Pinpoint the cell where the given text exists, returning its (x, y) midpoint coordinate. 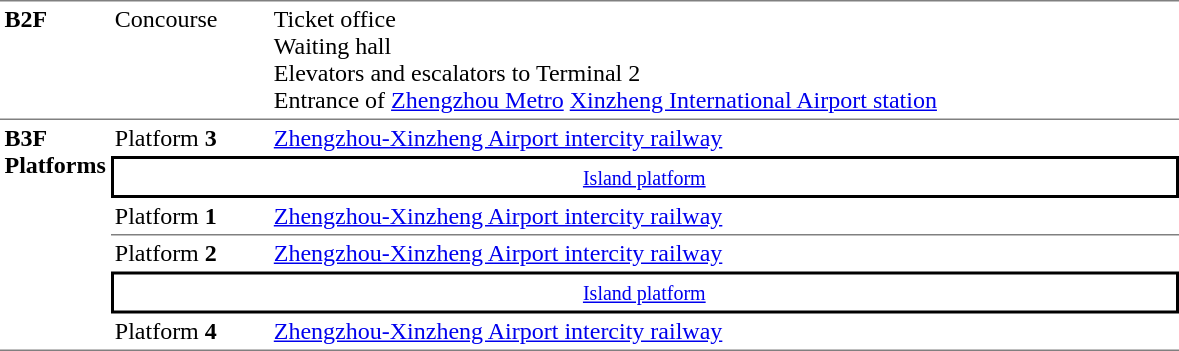
B3FPlatforms (55, 236)
Concourse (190, 60)
Ticket officeWaiting hallElevators and escalators to Terminal 2Entrance of Zhengzhou Metro Xinzheng International Airport station (724, 60)
Platform 2 (190, 254)
B2F (55, 60)
Platform 1 (190, 217)
Platform 3 (190, 138)
